Return (x, y) of the center of cell containing provided text 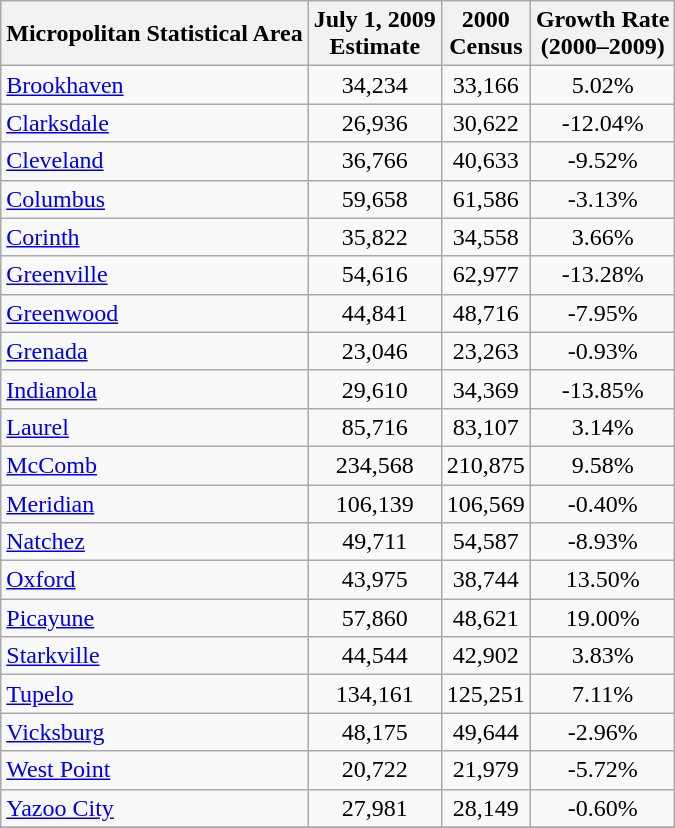
Vicksburg (154, 732)
30,622 (486, 123)
Grenada (154, 351)
-8.93% (602, 542)
Micropolitan Statistical Area (154, 34)
106,139 (374, 503)
Picayune (154, 618)
-5.72% (602, 770)
48,621 (486, 618)
-0.40% (602, 503)
Natchez (154, 542)
-9.52% (602, 161)
26,936 (374, 123)
-13.28% (602, 275)
Oxford (154, 580)
Tupelo (154, 694)
-2.96% (602, 732)
5.02% (602, 85)
19.00% (602, 618)
July 1, 2009Estimate (374, 34)
West Point (154, 770)
Brookhaven (154, 85)
Cleveland (154, 161)
-0.60% (602, 808)
3.66% (602, 237)
49,711 (374, 542)
-3.13% (602, 199)
61,586 (486, 199)
49,644 (486, 732)
Corinth (154, 237)
48,716 (486, 313)
54,616 (374, 275)
57,860 (374, 618)
Greenville (154, 275)
125,251 (486, 694)
13.50% (602, 580)
Greenwood (154, 313)
38,744 (486, 580)
44,544 (374, 656)
Meridian (154, 503)
28,149 (486, 808)
21,979 (486, 770)
Clarksdale (154, 123)
34,369 (486, 389)
-0.93% (602, 351)
85,716 (374, 427)
35,822 (374, 237)
3.83% (602, 656)
27,981 (374, 808)
7.11% (602, 694)
-13.85% (602, 389)
23,263 (486, 351)
42,902 (486, 656)
McComb (154, 465)
Yazoo City (154, 808)
-12.04% (602, 123)
34,558 (486, 237)
20,722 (374, 770)
62,977 (486, 275)
2000Census (486, 34)
43,975 (374, 580)
34,234 (374, 85)
Laurel (154, 427)
134,161 (374, 694)
Starkville (154, 656)
Columbus (154, 199)
Indianola (154, 389)
3.14% (602, 427)
40,633 (486, 161)
48,175 (374, 732)
234,568 (374, 465)
-7.95% (602, 313)
36,766 (374, 161)
23,046 (374, 351)
210,875 (486, 465)
106,569 (486, 503)
9.58% (602, 465)
54,587 (486, 542)
44,841 (374, 313)
Growth Rate(2000–2009) (602, 34)
59,658 (374, 199)
29,610 (374, 389)
83,107 (486, 427)
33,166 (486, 85)
